Capture the cell that displays the provided text and extract its [x, y] central coordinate. 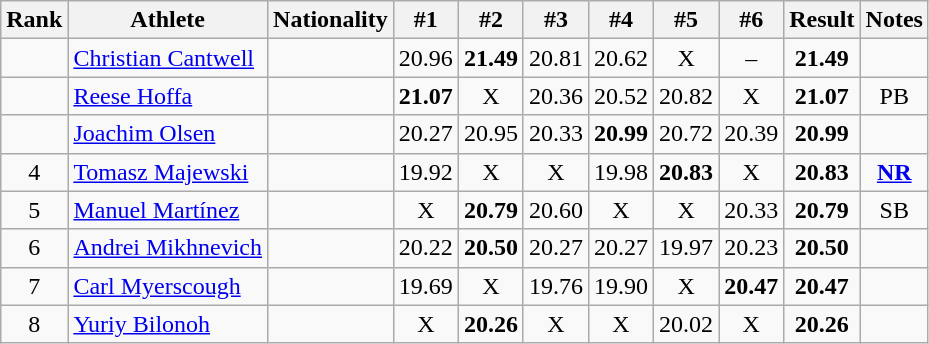
Manuel Martínez [168, 210]
– [752, 58]
5 [34, 210]
19.76 [556, 286]
20.36 [556, 96]
20.72 [686, 134]
19.92 [426, 172]
20.02 [686, 324]
20.95 [490, 134]
SB [894, 210]
#4 [620, 20]
6 [34, 248]
Notes [894, 20]
#3 [556, 20]
Rank [34, 20]
20.62 [620, 58]
Yuriy Bilonoh [168, 324]
20.81 [556, 58]
Joachim Olsen [168, 134]
#6 [752, 20]
Tomasz Majewski [168, 172]
19.97 [686, 248]
20.82 [686, 96]
Andrei Mikhnevich [168, 248]
8 [34, 324]
19.90 [620, 286]
20.60 [556, 210]
Athlete [168, 20]
Result [822, 20]
4 [34, 172]
#1 [426, 20]
19.98 [620, 172]
#5 [686, 20]
Nationality [331, 20]
Carl Myerscough [168, 286]
20.23 [752, 248]
7 [34, 286]
20.22 [426, 248]
PB [894, 96]
19.69 [426, 286]
Christian Cantwell [168, 58]
20.52 [620, 96]
20.39 [752, 134]
20.96 [426, 58]
NR [894, 172]
#2 [490, 20]
Reese Hoffa [168, 96]
